Return (X, Y) of the center of cell containing provided text 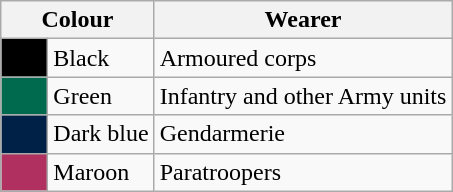
Wearer (303, 20)
Infantry and other Army units (303, 96)
Paratroopers (303, 172)
Colour (78, 20)
Green (101, 96)
Black (101, 58)
Maroon (101, 172)
Dark blue (101, 134)
Armoured corps (303, 58)
Gendarmerie (303, 134)
